Return the (X, Y) coordinate for the center point of the cell that contains the specified text.  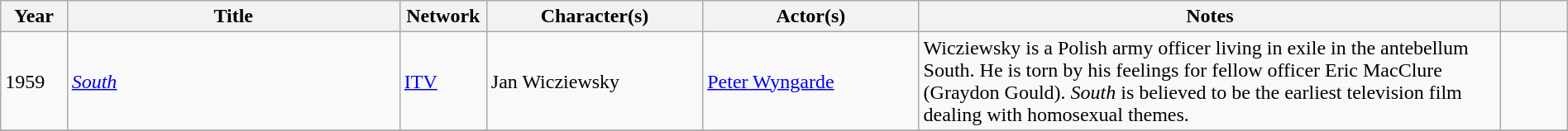
1959 (34, 81)
Peter Wyngarde (810, 81)
Actor(s) (810, 16)
Character(s) (594, 16)
Title (233, 16)
Jan Wicziewsky (594, 81)
South (233, 81)
Year (34, 16)
Notes (1210, 16)
ITV (443, 81)
Network (443, 16)
